Search for the cell housing the specified text and yield its [x, y] center coordinate. 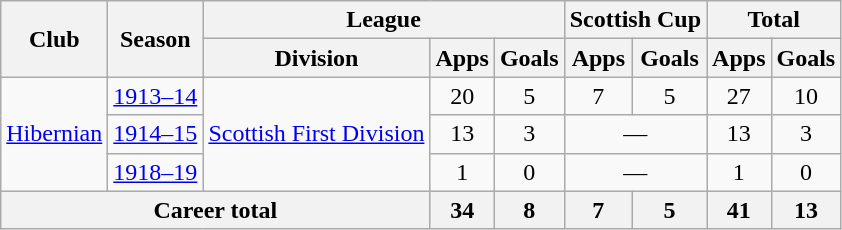
41 [739, 210]
20 [462, 96]
League [384, 20]
1913–14 [156, 96]
27 [739, 96]
Hibernian [54, 134]
10 [806, 96]
Total [774, 20]
34 [462, 210]
1914–15 [156, 134]
Scottish First Division [316, 134]
Career total [216, 210]
Club [54, 39]
8 [529, 210]
1918–19 [156, 172]
Division [316, 58]
Scottish Cup [635, 20]
Season [156, 39]
